For the text-containing cell, return its midpoint in [x, y] coordinate format. 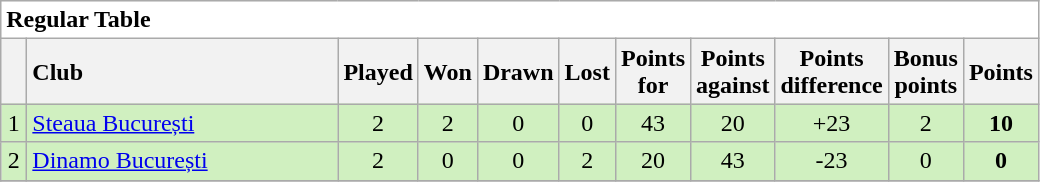
1 [14, 123]
Points against [733, 72]
10 [1000, 123]
Regular Table [520, 20]
Lost [587, 72]
-23 [832, 161]
Drawn [518, 72]
Bonus points [926, 72]
Points [1000, 72]
Won [448, 72]
Points difference [832, 72]
+23 [832, 123]
Points for [652, 72]
Played [378, 72]
Dinamo București [182, 161]
Club [182, 72]
Steaua București [182, 123]
